Detect which cell encompasses the target text, then output its (X, Y) center coordinate. 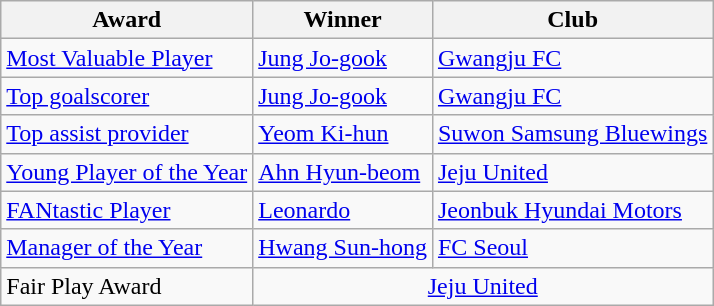
Most Valuable Player (127, 58)
FC Seoul (572, 248)
FANtastic Player (127, 210)
Manager of the Year (127, 248)
Winner (343, 20)
Hwang Sun-hong (343, 248)
Club (572, 20)
Ahn Hyun-beom (343, 172)
Yeom Ki-hun (343, 134)
Top goalscorer (127, 96)
Suwon Samsung Bluewings (572, 134)
Jeonbuk Hyundai Motors (572, 210)
Young Player of the Year (127, 172)
Top assist provider (127, 134)
Fair Play Award (127, 286)
Award (127, 20)
Leonardo (343, 210)
